Detect which cell encompasses the target text, then output its [X, Y] center coordinate. 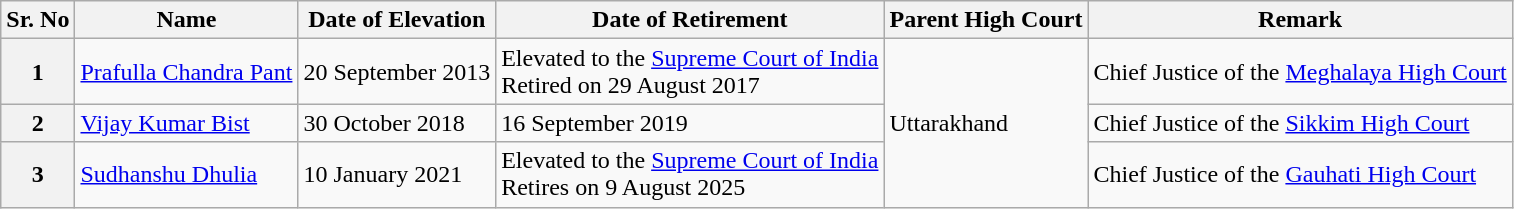
Date of Retirement [690, 20]
2 [38, 123]
Uttarakhand [986, 123]
20 September 2013 [397, 72]
30 October 2018 [397, 123]
Sudhanshu Dhulia [186, 174]
Name [186, 20]
Remark [1300, 20]
Sr. No [38, 20]
3 [38, 174]
Chief Justice of the Meghalaya High Court [1300, 72]
10 January 2021 [397, 174]
Date of Elevation [397, 20]
Elevated to the Supreme Court of IndiaRetires on 9 August 2025 [690, 174]
Chief Justice of the Sikkim High Court [1300, 123]
16 September 2019 [690, 123]
Prafulla Chandra Pant [186, 72]
1 [38, 72]
Vijay Kumar Bist [186, 123]
Parent High Court [986, 20]
Elevated to the Supreme Court of IndiaRetired on 29 August 2017 [690, 72]
Chief Justice of the Gauhati High Court [1300, 174]
